Identify which cell holds the provided text, then report its (X, Y) central coordinate. 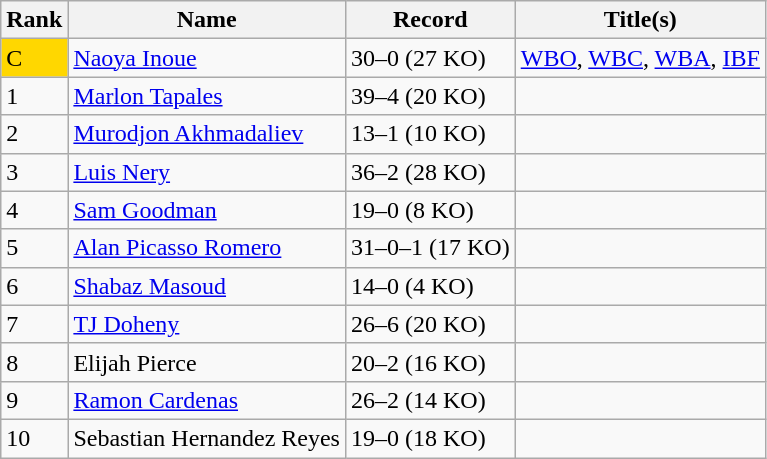
WBO, WBC, WBA, IBF (640, 58)
26–6 (20 KO) (430, 324)
19–0 (8 KO) (430, 210)
Sam Goodman (207, 210)
2 (34, 134)
3 (34, 172)
19–0 (18 KO) (430, 438)
39–4 (20 KO) (430, 96)
9 (34, 400)
14–0 (4 KO) (430, 286)
20–2 (16 KO) (430, 362)
Sebastian Hernandez Reyes (207, 438)
Alan Picasso Romero (207, 248)
31–0–1 (17 KO) (430, 248)
C (34, 58)
Naoya Inoue (207, 58)
Elijah Pierce (207, 362)
8 (34, 362)
5 (34, 248)
13–1 (10 KO) (430, 134)
7 (34, 324)
36–2 (28 KO) (430, 172)
Murodjon Akhmadaliev (207, 134)
TJ Doheny (207, 324)
Shabaz Masoud (207, 286)
1 (34, 96)
30–0 (27 KO) (430, 58)
4 (34, 210)
26–2 (14 KO) (430, 400)
Title(s) (640, 20)
Luis Nery (207, 172)
6 (34, 286)
10 (34, 438)
Ramon Cardenas (207, 400)
Rank (34, 20)
Record (430, 20)
Marlon Tapales (207, 96)
Name (207, 20)
